Return the (x, y) coordinate for the center point of the cell that contains the specified text.  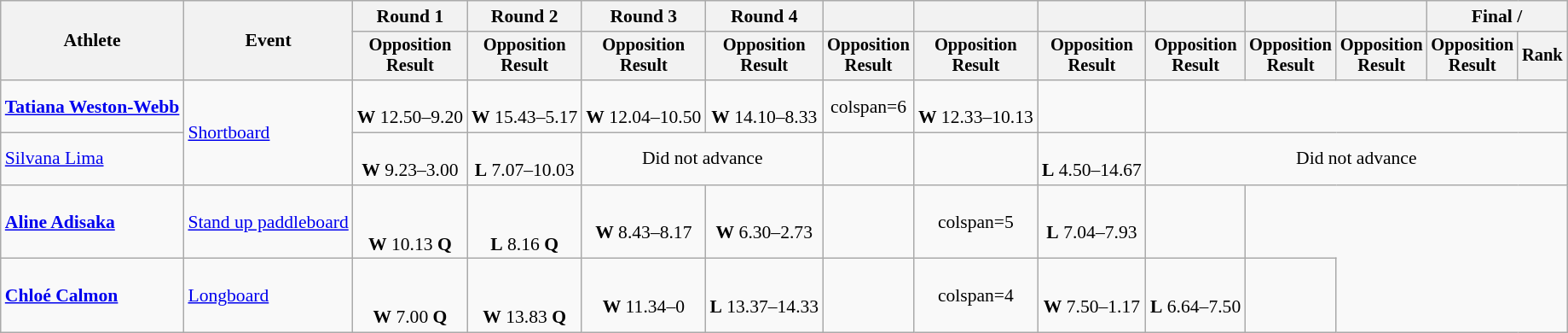
Round 3 (643, 16)
Chloé Calmon (92, 295)
L 6.64–7.50 (1195, 295)
W 12.33–10.13 (975, 106)
L 7.07–10.03 (524, 159)
Aline Adisaka (92, 222)
W 13.83 Q (524, 295)
W 7.00 Q (410, 295)
W 6.30–2.73 (764, 222)
W 9.23–3.00 (410, 159)
Shortboard (268, 132)
Round 1 (410, 16)
L 4.50–14.67 (1091, 159)
W 14.10–8.33 (764, 106)
Tatiana Weston-Webb (92, 106)
W 7.50–1.17 (1091, 295)
Rank (1542, 56)
Athlete (92, 41)
L 13.37–14.33 (764, 295)
colspan=5 (975, 222)
Stand up paddleboard (268, 222)
colspan=4 (975, 295)
Round 4 (764, 16)
W 10.13 Q (410, 222)
W 15.43–5.17 (524, 106)
W 11.34–0 (643, 295)
Longboard (268, 295)
Round 2 (524, 16)
L 7.04–7.93 (1091, 222)
W 8.43–8.17 (643, 222)
Event (268, 41)
L 8.16 Q (524, 222)
colspan=6 (868, 106)
W 12.04–10.50 (643, 106)
Final / (1496, 16)
W 12.50–9.20 (410, 106)
Silvana Lima (92, 159)
